Extract the (X, Y) coordinate from the center of the cell holding the provided text.  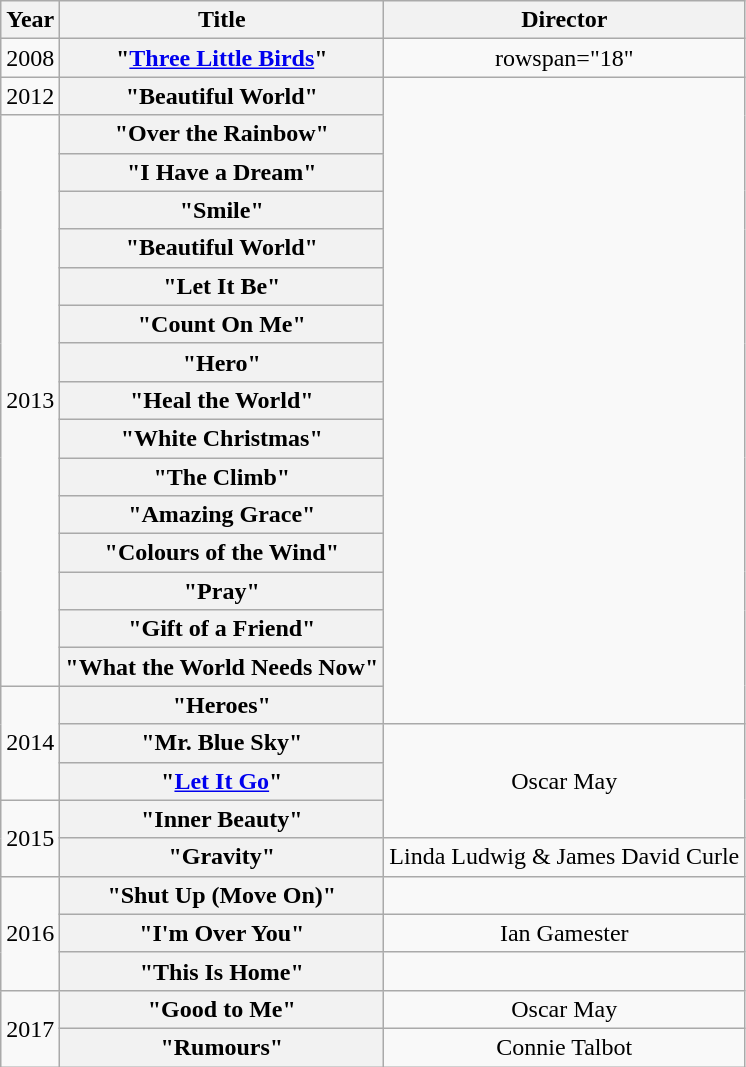
"Gravity" (222, 857)
rowspan="18" (564, 58)
"Heal the World" (222, 400)
"Rumours" (222, 1047)
"Count On Me" (222, 324)
Linda Ludwig & James David Curle (564, 857)
"Amazing Grace" (222, 515)
"The Climb" (222, 477)
"White Christmas" (222, 438)
2014 (30, 743)
Title (222, 20)
2015 (30, 838)
"This Is Home" (222, 971)
"I'm Over You" (222, 933)
"Smile" (222, 210)
"What the World Needs Now" (222, 667)
"Let It Go" (222, 781)
"Let It Be" (222, 286)
"Colours of the Wind" (222, 553)
"Mr. Blue Sky" (222, 743)
"Shut Up (Move On)" (222, 895)
Year (30, 20)
"I Have a Dream" (222, 172)
2013 (30, 400)
2012 (30, 96)
Ian Gamester (564, 933)
2008 (30, 58)
"Three Little Birds" (222, 58)
Director (564, 20)
"Heroes" (222, 705)
2016 (30, 933)
"Inner Beauty" (222, 819)
"Over the Rainbow" (222, 134)
"Hero" (222, 362)
"Gift of a Friend" (222, 629)
"Good to Me" (222, 1009)
Connie Talbot (564, 1047)
2017 (30, 1028)
"Pray" (222, 591)
